Locate the cell with the specified text and output its [x, y] center coordinate. 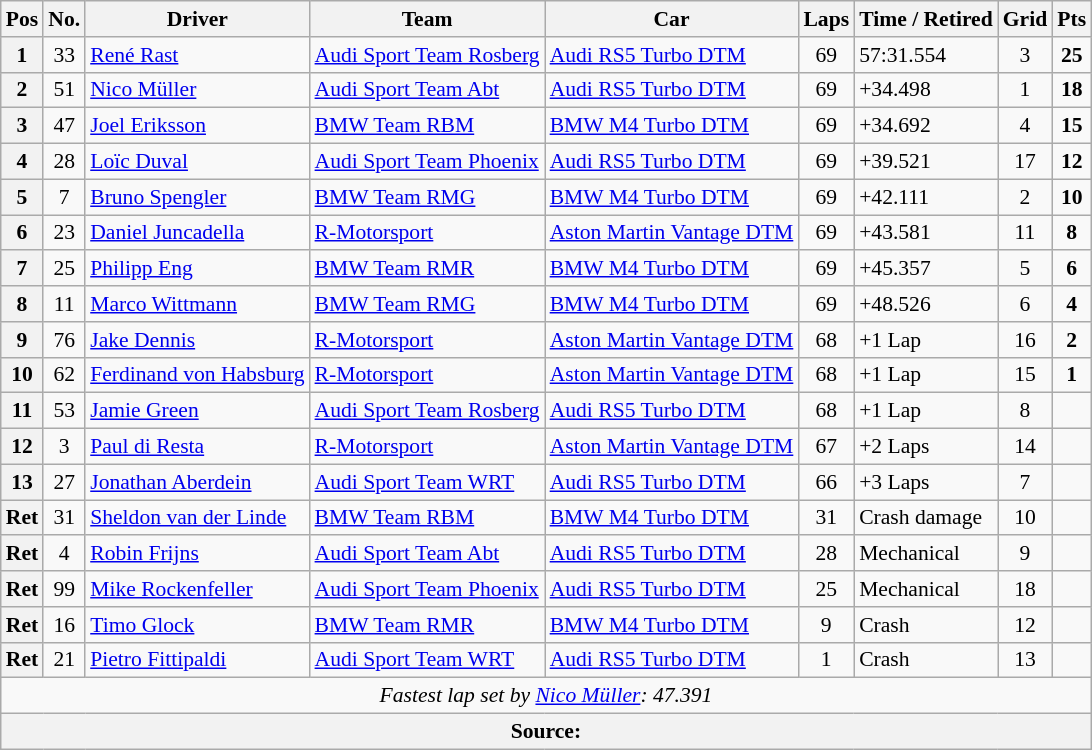
53 [64, 411]
Grid [1026, 19]
Source: [546, 732]
Philipp Eng [197, 269]
+45.357 [926, 269]
62 [64, 375]
+34.692 [926, 126]
67 [826, 447]
Bruno Spengler [197, 197]
Paul di Resta [197, 447]
+48.526 [926, 304]
Pts [1072, 19]
33 [64, 55]
Joel Eriksson [197, 126]
Robin Frijns [197, 554]
Laps [826, 19]
Fastest lap set by Nico Müller: 47.391 [546, 696]
76 [64, 340]
14 [1026, 447]
21 [64, 660]
Mike Rockenfeller [197, 589]
No. [64, 19]
47 [64, 126]
Jake Dennis [197, 340]
+43.581 [926, 233]
Driver [197, 19]
23 [64, 233]
Loïc Duval [197, 162]
57:31.554 [926, 55]
+2 Laps [926, 447]
27 [64, 482]
Timo Glock [197, 625]
Nico Müller [197, 90]
99 [64, 589]
Team [428, 19]
Time / Retired [926, 19]
+3 Laps [926, 482]
+42.111 [926, 197]
Jamie Green [197, 411]
51 [64, 90]
+39.521 [926, 162]
Car [672, 19]
Daniel Juncadella [197, 233]
René Rast [197, 55]
66 [826, 482]
Marco Wittmann [197, 304]
Sheldon van der Linde [197, 518]
+34.498 [926, 90]
Pos [22, 19]
Pietro Fittipaldi [197, 660]
17 [1026, 162]
Crash damage [926, 518]
Jonathan Aberdein [197, 482]
Ferdinand von Habsburg [197, 375]
